Determine the [X, Y] coordinate at the center of the cell enclosing the given text.  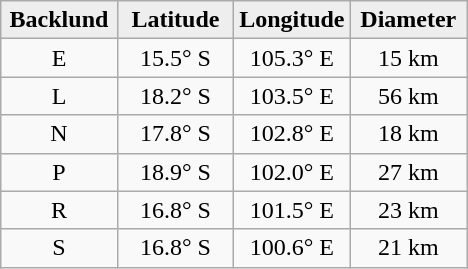
Backlund [59, 20]
18.9° S [175, 172]
18.2° S [175, 96]
15 km [408, 58]
27 km [408, 172]
Diameter [408, 20]
15.5° S [175, 58]
E [59, 58]
101.5° E [292, 210]
21 km [408, 248]
100.6° E [292, 248]
R [59, 210]
23 km [408, 210]
102.8° E [292, 134]
S [59, 248]
102.0° E [292, 172]
P [59, 172]
103.5° E [292, 96]
N [59, 134]
L [59, 96]
Longitude [292, 20]
17.8° S [175, 134]
56 km [408, 96]
18 km [408, 134]
Latitude [175, 20]
105.3° E [292, 58]
